Identify which cell holds the provided text, then report its (x, y) central coordinate. 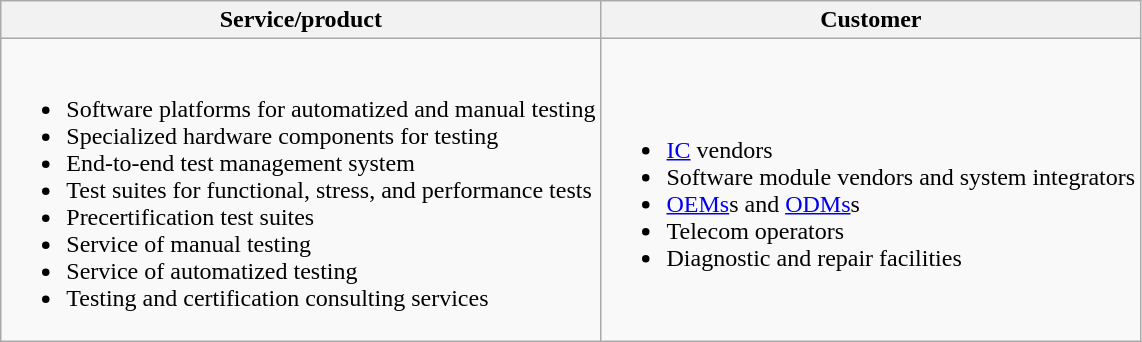
IC vendorsSoftware module vendors and system integratorsOEMss and ODMssTelecom operatorsDiagnostic and repair facilities (871, 190)
Service/product (301, 20)
Customer (871, 20)
